Find where the given text appears and provide that cell's center as (x, y) coordinate. 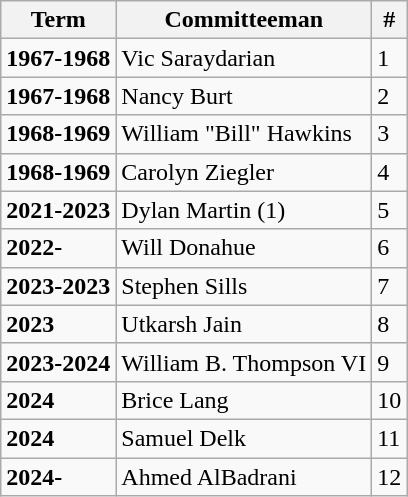
Ahmed AlBadrani (244, 477)
1 (390, 58)
Samuel Delk (244, 438)
William "Bill" Hawkins (244, 134)
William B. Thompson VI (244, 362)
5 (390, 210)
Term (58, 20)
3 (390, 134)
4 (390, 172)
11 (390, 438)
6 (390, 248)
Will Donahue (244, 248)
2024- (58, 477)
Brice Lang (244, 400)
2023-2024 (58, 362)
2023-2023 (58, 286)
8 (390, 324)
Carolyn Ziegler (244, 172)
Nancy Burt (244, 96)
7 (390, 286)
2 (390, 96)
Vic Saraydarian (244, 58)
2023 (58, 324)
10 (390, 400)
12 (390, 477)
Utkarsh Jain (244, 324)
2021-2023 (58, 210)
# (390, 20)
9 (390, 362)
2022- (58, 248)
Dylan Martin (1) (244, 210)
Stephen Sills (244, 286)
Committeeman (244, 20)
